Return (X, Y) of the center of cell containing provided text 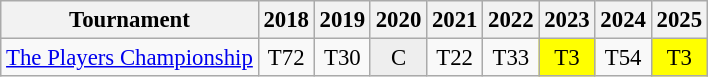
T54 (623, 58)
T33 (511, 58)
C (398, 58)
T72 (286, 58)
T30 (342, 58)
2024 (623, 20)
2022 (511, 20)
Tournament (130, 20)
2020 (398, 20)
2019 (342, 20)
2018 (286, 20)
2023 (567, 20)
2021 (455, 20)
The Players Championship (130, 58)
2025 (679, 20)
T22 (455, 58)
